Search for the cell housing the specified text and yield its [X, Y] center coordinate. 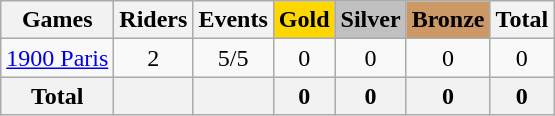
1900 Paris [58, 58]
Riders [154, 20]
Silver [370, 20]
Events [233, 20]
Gold [304, 20]
Bronze [448, 20]
Games [58, 20]
2 [154, 58]
5/5 [233, 58]
